Return (X, Y) of the center of cell containing provided text 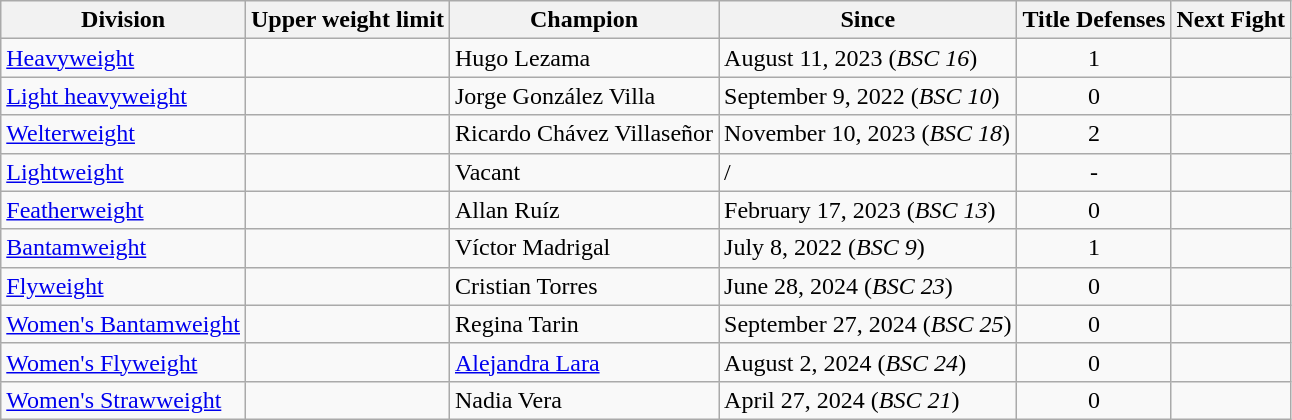
Title Defenses (1094, 20)
Vacant (584, 172)
Cristian Torres (584, 286)
Ricardo Chávez Villaseñor (584, 134)
Jorge González Villa (584, 96)
Next Fight (1231, 20)
- (1094, 172)
Hugo Lezama (584, 58)
September 27, 2024 (BSC 25) (868, 324)
Lightweight (124, 172)
November 10, 2023 (BSC 18) (868, 134)
June 28, 2024 (BSC 23) (868, 286)
Upper weight limit (348, 20)
Women's Strawweight (124, 400)
Champion (584, 20)
Nadia Vera (584, 400)
September 9, 2022 (BSC 10) (868, 96)
Women's Flyweight (124, 362)
August 2, 2024 (BSC 24) (868, 362)
February 17, 2023 (BSC 13) (868, 210)
/ (868, 172)
Since (868, 20)
Regina Tarin (584, 324)
Welterweight (124, 134)
Light heavyweight (124, 96)
Featherweight (124, 210)
Flyweight (124, 286)
Women's Bantamweight (124, 324)
Heavyweight (124, 58)
2 (1094, 134)
Allan Ruíz (584, 210)
Víctor Madrigal (584, 248)
August 11, 2023 (BSC 16) (868, 58)
Alejandra Lara (584, 362)
July 8, 2022 (BSC 9) (868, 248)
Division (124, 20)
Bantamweight (124, 248)
April 27, 2024 (BSC 21) (868, 400)
